Pinpoint the cell where the given text exists, returning its [X, Y] midpoint coordinate. 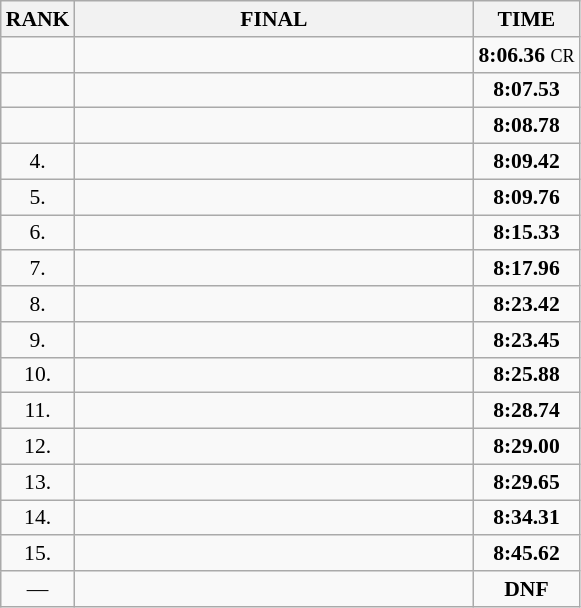
9. [38, 340]
14. [38, 518]
DNF [526, 589]
8:07.53 [526, 90]
8:17.96 [526, 269]
11. [38, 411]
8. [38, 304]
8:28.74 [526, 411]
8:29.65 [526, 482]
5. [38, 197]
4. [38, 162]
8:23.45 [526, 340]
8:09.42 [526, 162]
13. [38, 482]
8:09.76 [526, 197]
8:06.36 CR [526, 55]
8:23.42 [526, 304]
8:08.78 [526, 126]
8:29.00 [526, 447]
RANK [38, 19]
15. [38, 554]
7. [38, 269]
FINAL [274, 19]
10. [38, 375]
8:25.88 [526, 375]
8:45.62 [526, 554]
TIME [526, 19]
12. [38, 447]
6. [38, 233]
8:15.33 [526, 233]
8:34.31 [526, 518]
— [38, 589]
